Capture the cell that displays the provided text and extract its [x, y] central coordinate. 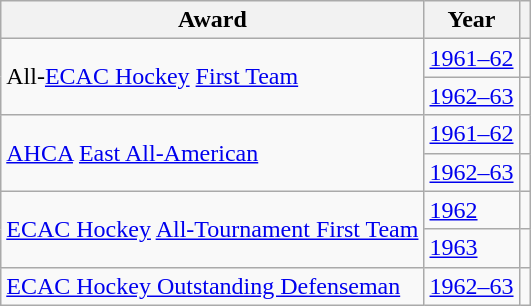
ECAC Hockey All-Tournament First Team [212, 229]
1963 [472, 248]
Year [472, 20]
AHCA East All-American [212, 153]
All-ECAC Hockey First Team [212, 77]
ECAC Hockey Outstanding Defenseman [212, 286]
Award [212, 20]
1962 [472, 210]
